Provide the (X, Y) coordinate of the cell's center where the given text is located.  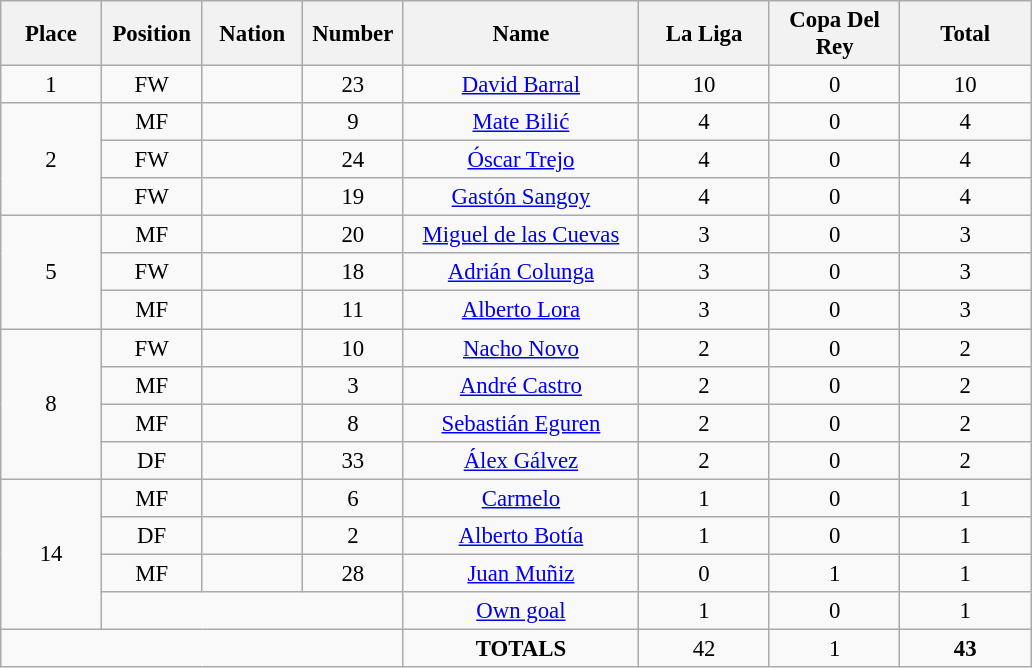
Number (354, 34)
20 (354, 235)
Adrián Colunga (521, 273)
Óscar Trejo (521, 160)
Sebastián Eguren (521, 423)
18 (354, 273)
Place (52, 34)
David Barral (521, 85)
Nation (252, 34)
6 (354, 498)
11 (354, 310)
5 (52, 272)
9 (354, 122)
André Castro (521, 385)
42 (704, 648)
Name (521, 34)
Own goal (521, 611)
Total (966, 34)
Nacho Novo (521, 348)
Juan Muñiz (521, 573)
14 (52, 554)
23 (354, 85)
Álex Gálvez (521, 460)
Position (152, 34)
Miguel de las Cuevas (521, 235)
Carmelo (521, 498)
43 (966, 648)
Alberto Botía (521, 536)
Copa Del Rey (834, 34)
24 (354, 160)
33 (354, 460)
TOTALS (521, 648)
28 (354, 573)
Gastón Sangoy (521, 197)
Mate Bilić (521, 122)
Alberto Lora (521, 310)
19 (354, 197)
La Liga (704, 34)
